Scan for the cell matching the given text and deliver its (X, Y) coordinate at center. 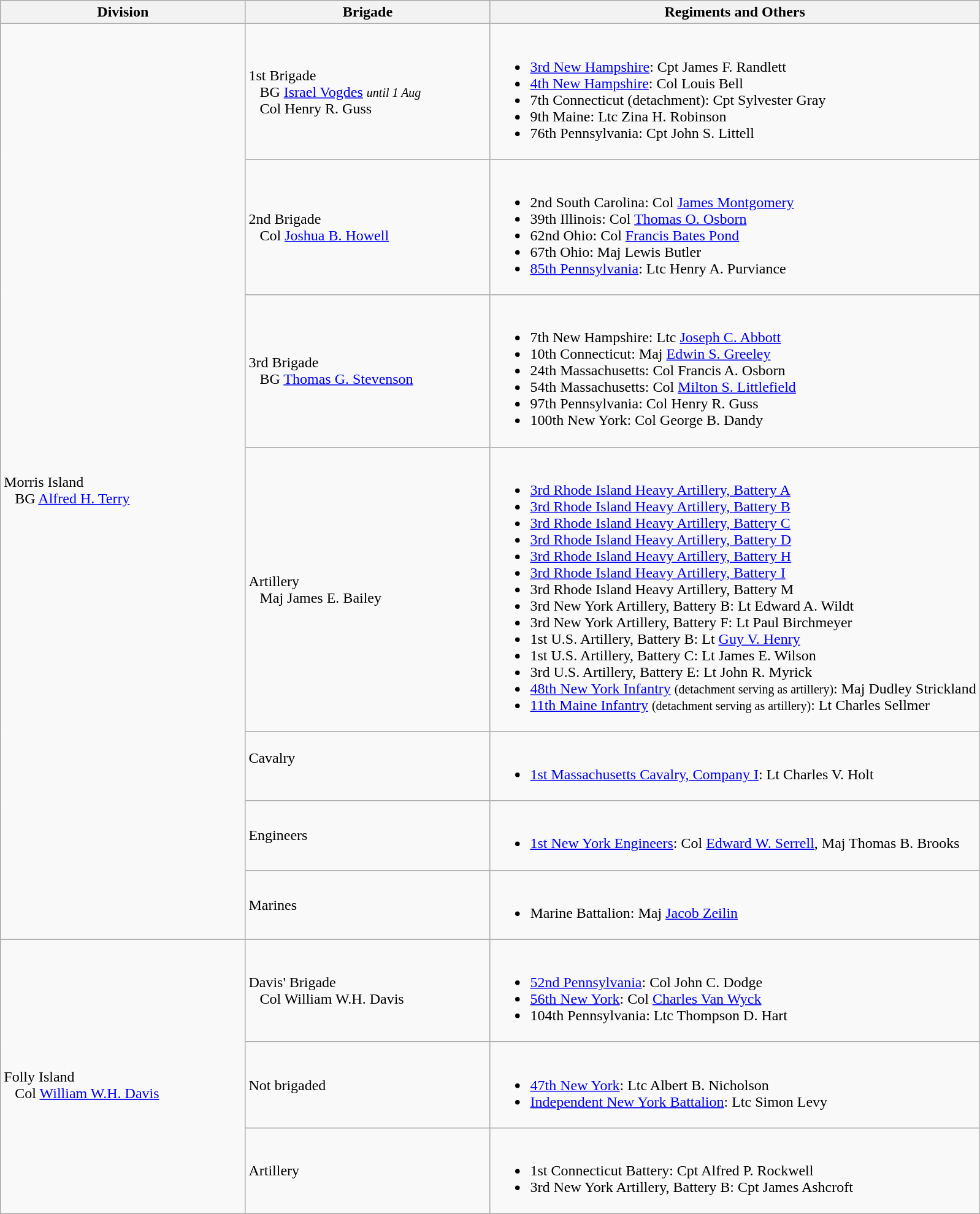
2nd Brigade Col Joshua B. Howell (368, 227)
1st Brigade BG Israel Vogdes until 1 Aug Col Henry R. Guss (368, 92)
3rd Brigade BG Thomas G. Stevenson (368, 371)
Brigade (368, 12)
Not brigaded (368, 1085)
Folly Island Col William W.H. Davis (123, 1077)
Davis' Brigade Col William W.H. Davis (368, 991)
Cavalry (368, 766)
1st Massachusetts Cavalry, Company I: Lt Charles V. Holt (735, 766)
Engineers (368, 835)
Morris Island BG Alfred H. Terry (123, 482)
1st New York Engineers: Col Edward W. Serrell, Maj Thomas B. Brooks (735, 835)
Marines (368, 905)
52nd Pennsylvania: Col John C. Dodge56th New York: Col Charles Van Wyck104th Pennsylvania: Ltc Thompson D. Hart (735, 991)
Artillery Maj James E. Bailey (368, 589)
47th New York: Ltc Albert B. NicholsonIndependent New York Battalion: Ltc Simon Levy (735, 1085)
Regiments and Others (735, 12)
1st Connecticut Battery: Cpt Alfred P. Rockwell3rd New York Artillery, Battery B: Cpt James Ashcroft (735, 1170)
Artillery (368, 1170)
Division (123, 12)
Marine Battalion: Maj Jacob Zeilin (735, 905)
